Provide the (X, Y) coordinate of the cell's center where the given text is located.  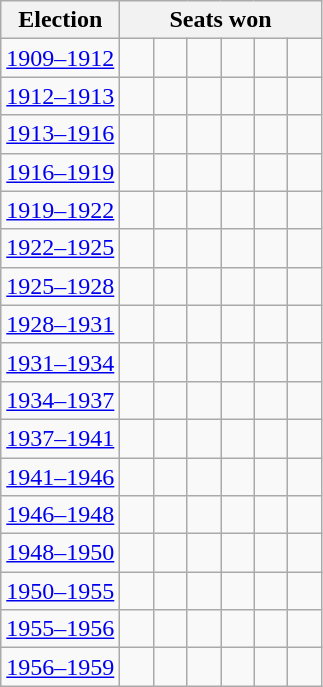
1946–1948 (60, 515)
1922–1925 (60, 248)
1950–1955 (60, 591)
1956–1959 (60, 667)
1919–1922 (60, 210)
1909–1912 (60, 58)
Seats won (220, 20)
1934–1937 (60, 400)
1916–1919 (60, 172)
1913–1916 (60, 134)
1941–1946 (60, 477)
1948–1950 (60, 553)
1925–1928 (60, 286)
1931–1934 (60, 362)
1955–1956 (60, 629)
1928–1931 (60, 324)
1937–1941 (60, 438)
Election (60, 20)
1912–1913 (60, 96)
